Find where the given text appears and provide that cell's center as [x, y] coordinate. 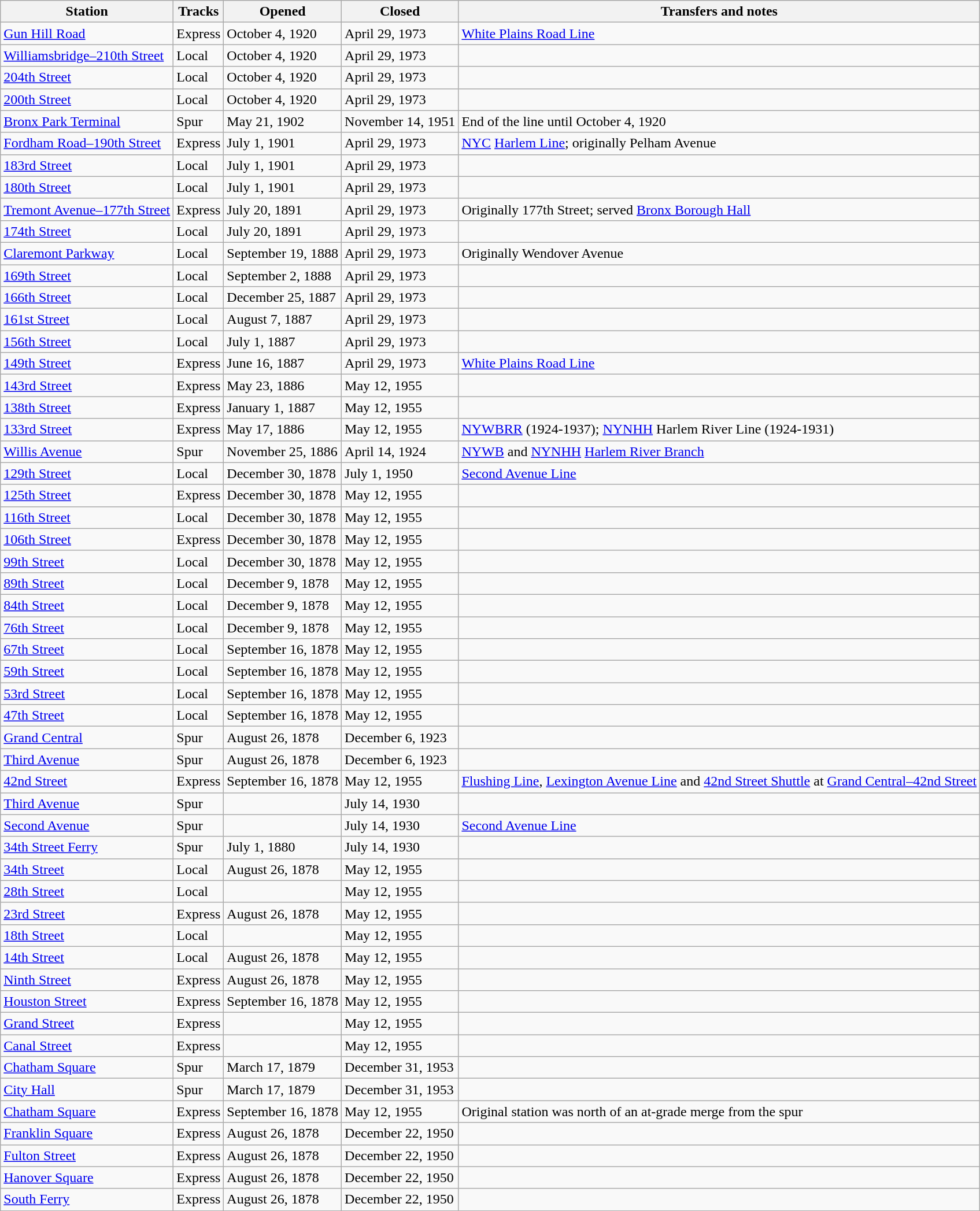
59th Street [87, 672]
Gun Hill Road [87, 34]
August 7, 1887 [283, 320]
34th Street Ferry [87, 847]
89th Street [87, 583]
183rd Street [87, 165]
Willis Avenue [87, 451]
Closed [400, 12]
April 14, 1924 [400, 451]
Williamsbridge–210th Street [87, 55]
Originally Wendover Avenue [719, 253]
September 19, 1888 [283, 253]
129th Street [87, 473]
Transfers and notes [719, 12]
Station [87, 12]
May 21, 1902 [283, 121]
204th Street [87, 77]
Original station was north of an at-grade merge from the spur [719, 1112]
June 16, 1887 [283, 364]
City Hall [87, 1090]
161st Street [87, 320]
South Ferry [87, 1199]
Tracks [199, 12]
End of the line until October 4, 1920 [719, 121]
149th Street [87, 364]
84th Street [87, 605]
NYWBRR (1924-1937); NYNHH Harlem River Line (1924-1931) [719, 429]
May 17, 1886 [283, 429]
169th Street [87, 276]
May 23, 1886 [283, 386]
January 1, 1887 [283, 408]
34th Street [87, 869]
Fordham Road–190th Street [87, 143]
Houston Street [87, 1002]
Hanover Square [87, 1177]
Grand Street [87, 1024]
Tremont Avenue–177th Street [87, 209]
166th Street [87, 298]
116th Street [87, 517]
Flushing Line, Lexington Avenue Line and 42nd Street Shuttle at Grand Central–42nd Street [719, 782]
Second Avenue [87, 825]
76th Street [87, 627]
Grand Central [87, 738]
156th Street [87, 342]
Bronx Park Terminal [87, 121]
NYC Harlem Line; originally Pelham Avenue [719, 143]
200th Street [87, 99]
November 14, 1951 [400, 121]
Fulton Street [87, 1156]
Opened [283, 12]
47th Street [87, 716]
July 1, 1887 [283, 342]
Ninth Street [87, 980]
Claremont Parkway [87, 253]
NYWB and NYNHH Harlem River Branch [719, 451]
174th Street [87, 231]
28th Street [87, 891]
July 1, 1950 [400, 473]
180th Street [87, 187]
42nd Street [87, 782]
Canal Street [87, 1046]
December 25, 1887 [283, 298]
14th Street [87, 957]
125th Street [87, 495]
53rd Street [87, 694]
133rd Street [87, 429]
99th Street [87, 561]
138th Street [87, 408]
23rd Street [87, 913]
67th Street [87, 650]
143rd Street [87, 386]
July 1, 1880 [283, 847]
18th Street [87, 935]
September 2, 1888 [283, 276]
Franklin Square [87, 1134]
November 25, 1886 [283, 451]
Originally 177th Street; served Bronx Borough Hall [719, 209]
106th Street [87, 539]
